Detect which cell encompasses the target text, then output its (x, y) center coordinate. 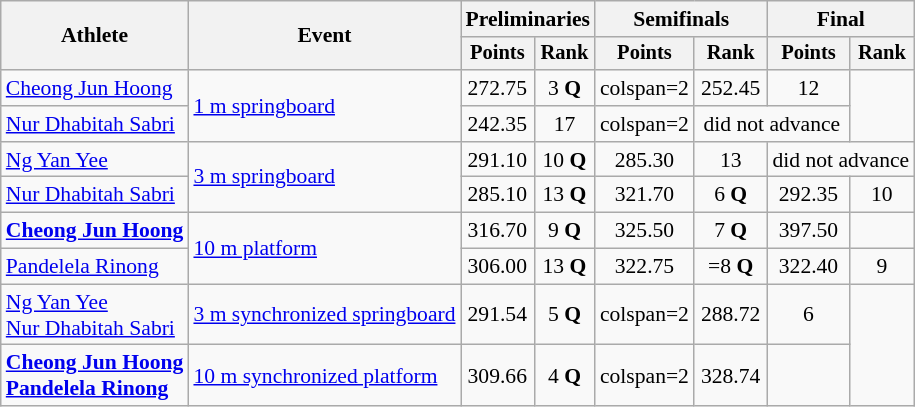
322.40 (808, 267)
322.75 (644, 267)
272.75 (498, 88)
316.70 (498, 231)
328.74 (730, 376)
10 m platform (324, 248)
10 Q (564, 160)
9 (882, 267)
10 (882, 195)
17 (564, 124)
Pandelela Rinong (95, 267)
6 Q (730, 195)
3 m synchronized springboard (324, 314)
242.35 (498, 124)
10 m synchronized platform (324, 376)
4 Q (564, 376)
Ng Yan Yee (95, 160)
Final (840, 19)
309.66 (498, 376)
1 m springboard (324, 106)
285.30 (644, 160)
Cheong Jun HoongPandelela Rinong (95, 376)
3 m springboard (324, 178)
9 Q (564, 231)
321.70 (644, 195)
252.45 (730, 88)
13 (730, 160)
291.10 (498, 160)
12 (808, 88)
Event (324, 36)
Ng Yan YeeNur Dhabitah Sabri (95, 314)
397.50 (808, 231)
6 (808, 314)
5 Q (564, 314)
292.35 (808, 195)
Athlete (95, 36)
291.54 (498, 314)
Semifinals (681, 19)
306.00 (498, 267)
7 Q (730, 231)
3 Q (564, 88)
=8 Q (730, 267)
288.72 (730, 314)
325.50 (644, 231)
285.10 (498, 195)
Preliminaries (528, 19)
